Find where the given text appears and provide that cell's center as (X, Y) coordinate. 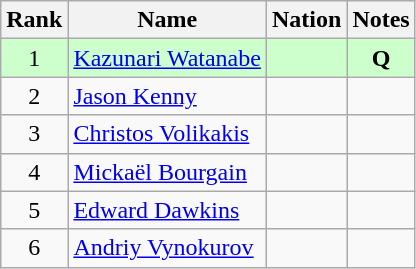
Mickaël Bourgain (168, 172)
1 (34, 58)
Notes (381, 20)
Jason Kenny (168, 96)
Name (168, 20)
Q (381, 58)
Christos Volikakis (168, 134)
2 (34, 96)
4 (34, 172)
Rank (34, 20)
Andriy Vynokurov (168, 248)
6 (34, 248)
Kazunari Watanabe (168, 58)
Edward Dawkins (168, 210)
Nation (306, 20)
5 (34, 210)
3 (34, 134)
